From the cell containing the given text, extract its center point as (X, Y) coordinate. 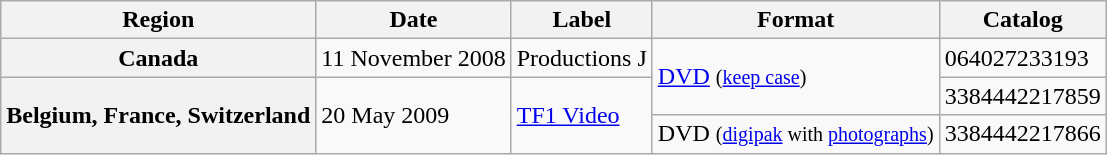
Belgium, France, Switzerland (158, 115)
3384442217859 (1022, 96)
20 May 2009 (414, 115)
DVD (keep case) (796, 77)
Label (582, 20)
Catalog (1022, 20)
3384442217866 (1022, 134)
DVD (digipak with photographs) (796, 134)
Region (158, 20)
11 November 2008 (414, 58)
Productions J (582, 58)
064027233193 (1022, 58)
TF1 Video (582, 115)
Format (796, 20)
Canada (158, 58)
Date (414, 20)
